Search for the cell housing the specified text and yield its [x, y] center coordinate. 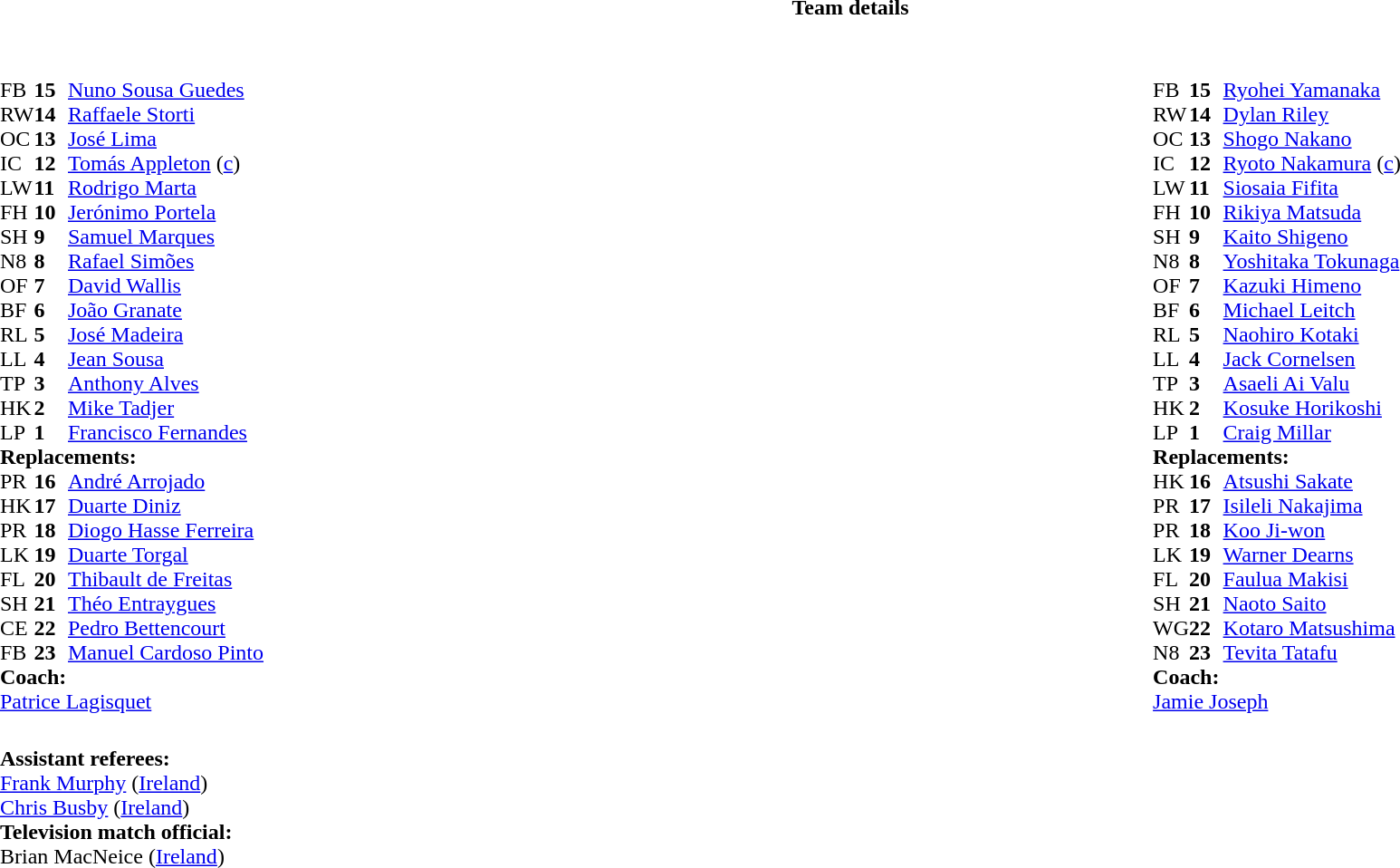
Rafael Simões [166, 261]
Replacements: [132, 457]
Coach: [132, 678]
David Wallis [166, 286]
Duarte Torgal [166, 555]
Nuno Sousa Guedes [166, 91]
Thibault de Freitas [166, 580]
Francisco Fernandes [166, 433]
Jean Sousa [166, 359]
José Lima [166, 140]
Diogo Hasse Ferreira [166, 531]
André Arrojado [166, 482]
Samuel Marques [166, 237]
José Madeira [166, 335]
Duarte Diniz [166, 506]
Raffaele Storti [166, 114]
Manuel Cardoso Pinto [166, 652]
Mike Tadjer [166, 408]
Patrice Lagisquet [132, 701]
Anthony Alves [166, 384]
Pedro Bettencourt [166, 629]
CE [17, 629]
Rodrigo Marta [166, 188]
João Granate [166, 310]
Théo Entraygues [166, 603]
WG [1171, 629]
Jerónimo Portela [166, 212]
Tomás Appleton (c) [166, 163]
